Identify which cell holds the provided text, then report its [x, y] central coordinate. 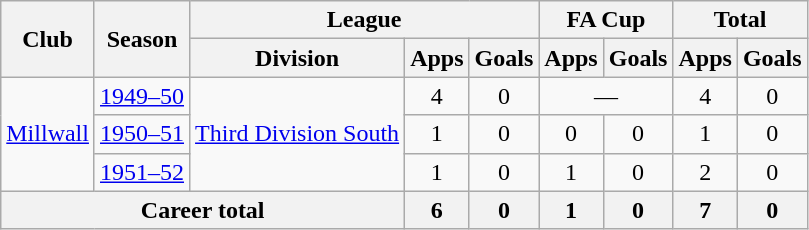
Third Division South [298, 134]
1951–52 [142, 172]
League [364, 20]
Millwall [48, 134]
1949–50 [142, 96]
2 [705, 172]
Total [740, 20]
— [606, 96]
Division [298, 58]
6 [437, 210]
Season [142, 39]
FA Cup [606, 20]
Club [48, 39]
7 [705, 210]
Career total [203, 210]
1950–51 [142, 134]
